For the text-containing cell, return its midpoint in (x, y) coordinate format. 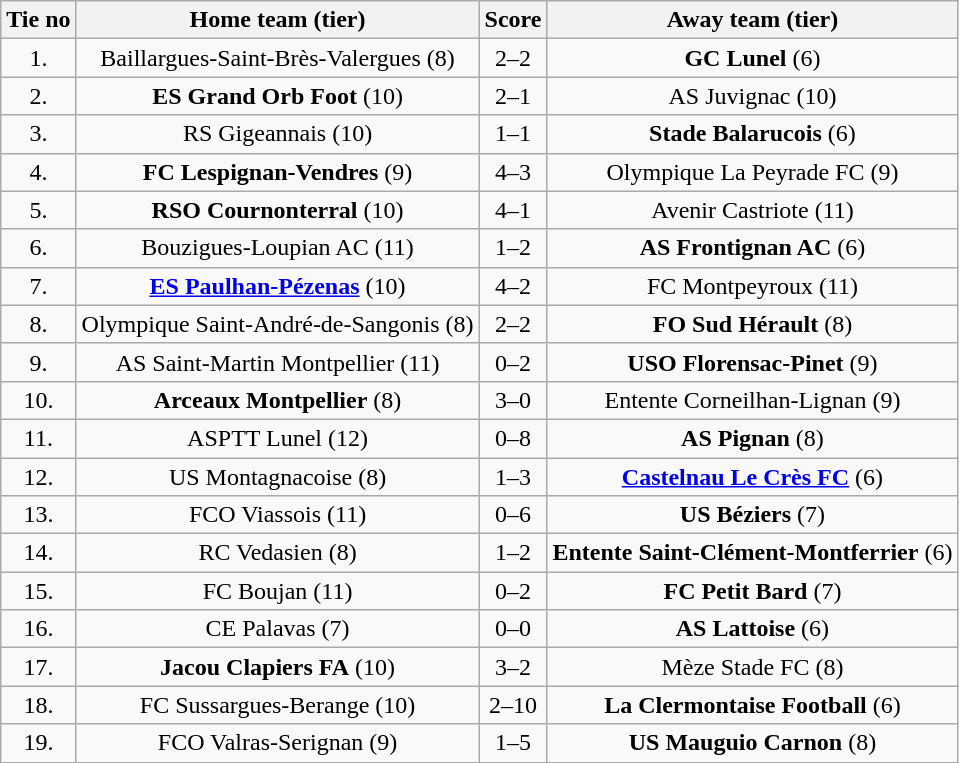
Bouzigues-Loupian AC (11) (278, 248)
Entente Saint-Clément-Montferrier (6) (752, 553)
FCO Viassois (11) (278, 515)
3. (38, 134)
4–2 (513, 286)
7. (38, 286)
ES Paulhan-Pézenas (10) (278, 286)
3–0 (513, 400)
ASPTT Lunel (12) (278, 438)
ES Grand Orb Foot (10) (278, 96)
Arceaux Montpellier (8) (278, 400)
US Montagnacoise (8) (278, 477)
1–3 (513, 477)
19. (38, 743)
11. (38, 438)
18. (38, 705)
FO Sud Hérault (8) (752, 324)
2. (38, 96)
AS Juvignac (10) (752, 96)
AS Saint-Martin Montpellier (11) (278, 362)
3–2 (513, 667)
Tie no (38, 20)
La Clermontaise Football (6) (752, 705)
RS Gigeannais (10) (278, 134)
10. (38, 400)
12. (38, 477)
Avenir Castriote (11) (752, 210)
5. (38, 210)
RC Vedasien (8) (278, 553)
Castelnau Le Crès FC (6) (752, 477)
1. (38, 58)
Entente Corneilhan-Lignan (9) (752, 400)
AS Frontignan AC (6) (752, 248)
Away team (tier) (752, 20)
Olympique La Peyrade FC (9) (752, 172)
US Mauguio Carnon (8) (752, 743)
FC Boujan (11) (278, 591)
FC Sussargues-Berange (10) (278, 705)
17. (38, 667)
2–10 (513, 705)
4. (38, 172)
1–5 (513, 743)
RSO Cournonterral (10) (278, 210)
15. (38, 591)
CE Palavas (7) (278, 629)
2–1 (513, 96)
FC Lespignan-Vendres (9) (278, 172)
Mèze Stade FC (8) (752, 667)
0–6 (513, 515)
Home team (tier) (278, 20)
USO Florensac-Pinet (9) (752, 362)
GC Lunel (6) (752, 58)
4–1 (513, 210)
16. (38, 629)
AS Lattoise (6) (752, 629)
Score (513, 20)
14. (38, 553)
Stade Balarucois (6) (752, 134)
8. (38, 324)
Baillargues-Saint-Brès-Valergues (8) (278, 58)
6. (38, 248)
9. (38, 362)
FC Petit Bard (7) (752, 591)
FCO Valras-Serignan (9) (278, 743)
13. (38, 515)
AS Pignan (8) (752, 438)
Olympique Saint-André-de-Sangonis (8) (278, 324)
4–3 (513, 172)
FC Montpeyroux (11) (752, 286)
1–1 (513, 134)
Jacou Clapiers FA (10) (278, 667)
0–8 (513, 438)
US Béziers (7) (752, 515)
0–0 (513, 629)
